Search for the cell housing the specified text and yield its [X, Y] center coordinate. 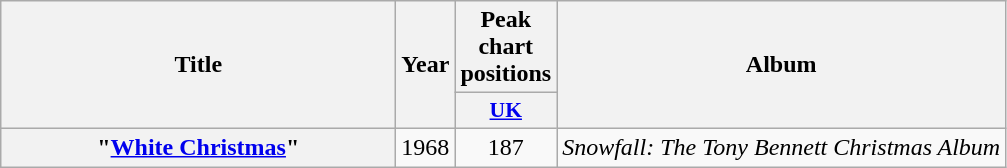
Snowfall: The Tony Bennett Christmas Album [782, 147]
"White Christmas" [198, 147]
1968 [426, 147]
UK [506, 111]
Year [426, 65]
Album [782, 65]
Title [198, 65]
187 [506, 147]
Peak chart positions [506, 47]
